Locate the cell with the specified text and output its [x, y] center coordinate. 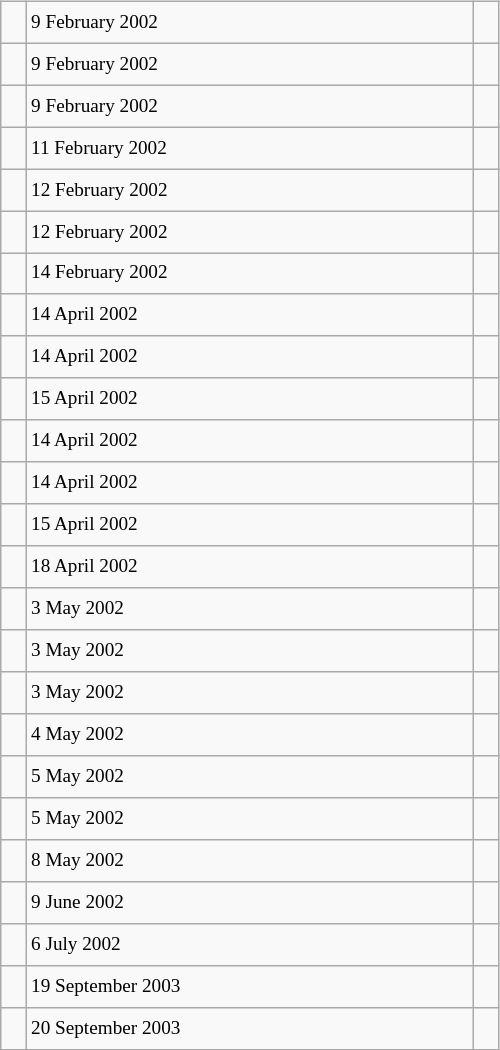
14 February 2002 [249, 274]
4 May 2002 [249, 735]
19 September 2003 [249, 986]
18 April 2002 [249, 567]
9 June 2002 [249, 902]
20 September 2003 [249, 1028]
8 May 2002 [249, 861]
6 July 2002 [249, 944]
11 February 2002 [249, 148]
